Search for the cell housing the specified text and yield its [x, y] center coordinate. 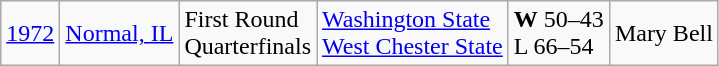
Mary Bell [664, 34]
First RoundQuarterfinals [248, 34]
W 50–43L 66–54 [558, 34]
Normal, IL [120, 34]
1972 [30, 34]
Washington StateWest Chester State [413, 34]
